Search for the cell housing the specified text and yield its (x, y) center coordinate. 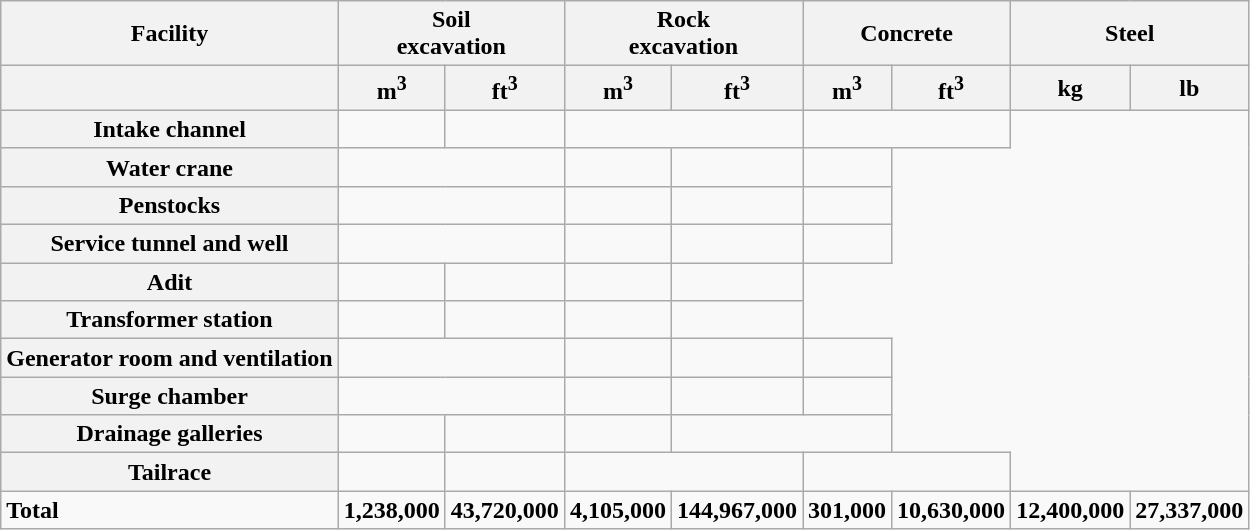
Generator room and ventilation (170, 358)
27,337,000 (1190, 510)
Penstocks (170, 205)
12,400,000 (1070, 510)
301,000 (846, 510)
Facility (170, 34)
lb (1190, 88)
Water crane (170, 167)
Surge chamber (170, 396)
43,720,000 (504, 510)
10,630,000 (952, 510)
4,105,000 (618, 510)
Adit (170, 282)
Soilexcavation (451, 34)
1,238,000 (392, 510)
Concrete (906, 34)
Transformer station (170, 320)
kg (1070, 88)
Rockexcavation (683, 34)
Steel (1130, 34)
Tailrace (170, 472)
144,967,000 (736, 510)
Drainage galleries (170, 434)
Total (170, 510)
Intake channel (170, 129)
Service tunnel and well (170, 244)
